Extract the (x, y) coordinate from the center of the cell holding the provided text.  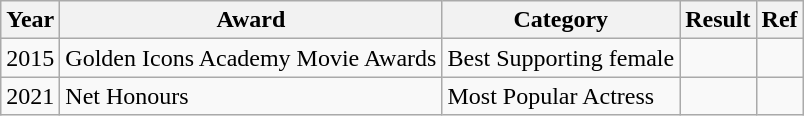
2021 (30, 96)
Net Honours (251, 96)
Best Supporting female (561, 58)
Category (561, 20)
Result (718, 20)
Most Popular Actress (561, 96)
Ref (780, 20)
Award (251, 20)
Golden Icons Academy Movie Awards (251, 58)
Year (30, 20)
2015 (30, 58)
